Scan for the cell matching the given text and deliver its (X, Y) coordinate at center. 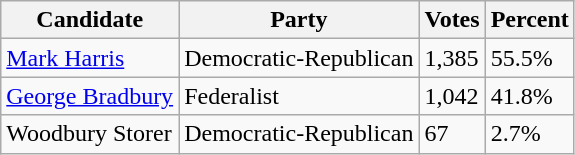
Mark Harris (90, 58)
Party (299, 20)
Percent (530, 20)
67 (452, 134)
Woodbury Storer (90, 134)
George Bradbury (90, 96)
2.7% (530, 134)
Federalist (299, 96)
Candidate (90, 20)
Votes (452, 20)
41.8% (530, 96)
1,385 (452, 58)
1,042 (452, 96)
55.5% (530, 58)
